Scan for the cell matching the given text and deliver its (x, y) coordinate at center. 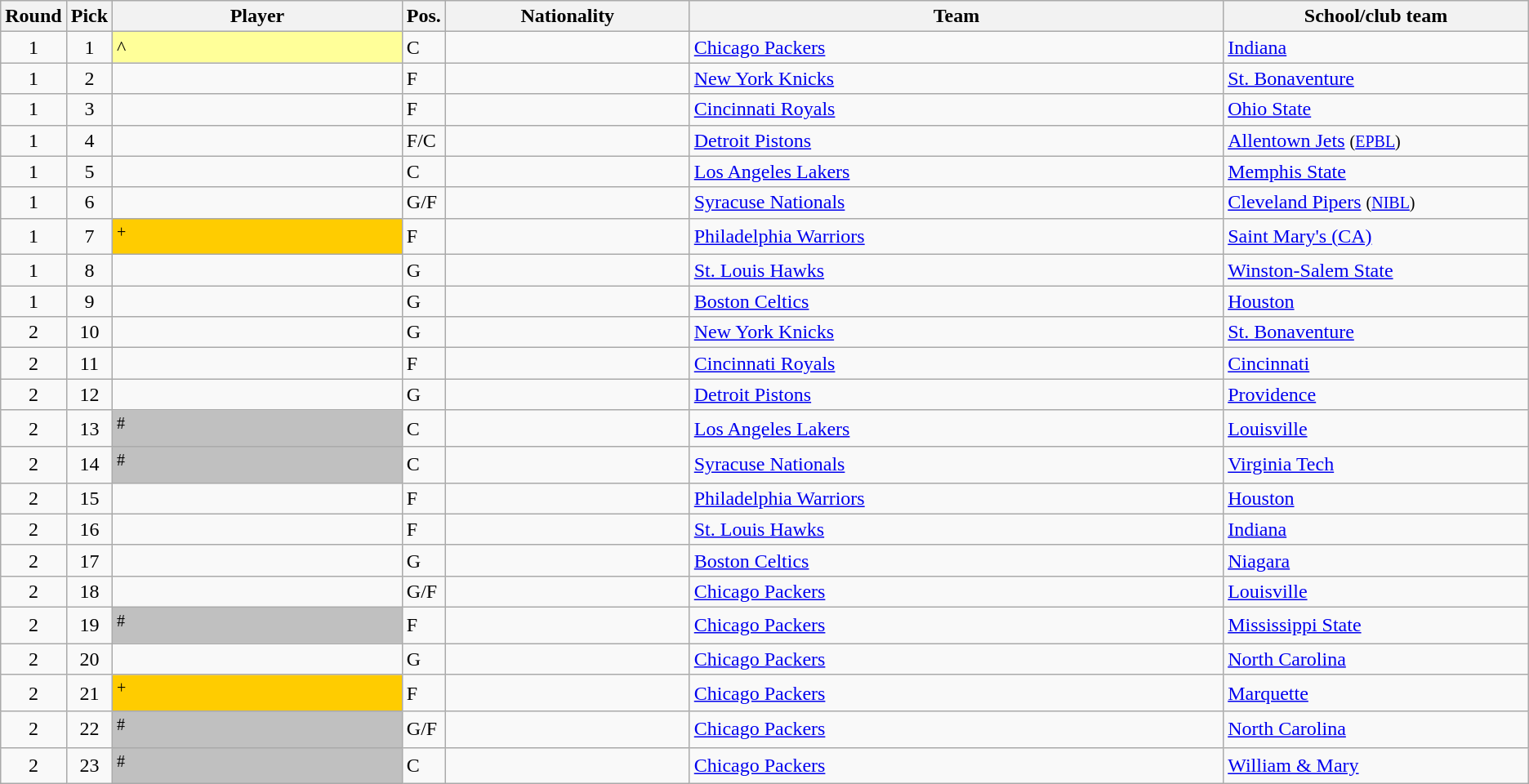
Virginia Tech (1376, 465)
6 (89, 203)
Cincinnati (1376, 363)
Pos. (423, 16)
5 (89, 171)
19 (89, 626)
13 (89, 428)
Winston-Salem State (1376, 270)
Cleveland Pipers (NIBL) (1376, 203)
Ohio State (1376, 109)
9 (89, 301)
^ (258, 47)
21 (89, 693)
William & Mary (1376, 766)
Saint Mary's (CA) (1376, 237)
4 (89, 140)
18 (89, 591)
22 (89, 730)
10 (89, 332)
12 (89, 394)
Marquette (1376, 693)
Nationality (567, 16)
11 (89, 363)
8 (89, 270)
16 (89, 529)
Mississippi State (1376, 626)
Niagara (1376, 560)
Player (258, 16)
3 (89, 109)
School/club team (1376, 16)
23 (89, 766)
20 (89, 659)
Providence (1376, 394)
Allentown Jets (EPBL) (1376, 140)
17 (89, 560)
Round (33, 16)
F/C (423, 140)
14 (89, 465)
15 (89, 498)
Memphis State (1376, 171)
7 (89, 237)
Team (956, 16)
Pick (89, 16)
